Return (X, Y) of the center of cell containing provided text 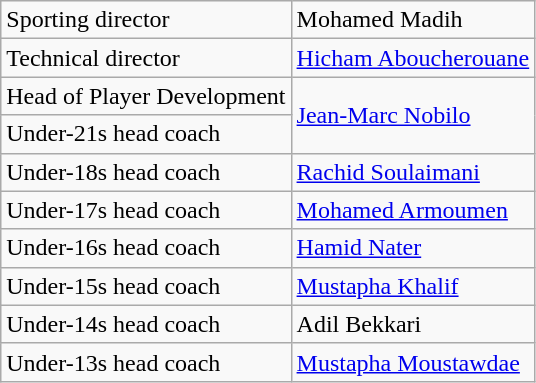
Under-17s head coach (146, 210)
Under-15s head coach (146, 286)
Under-16s head coach (146, 248)
Under-18s head coach (146, 172)
Technical director (146, 58)
Jean-Marc Nobilo (413, 115)
Mustapha Moustawdae (413, 362)
Rachid Soulaimani (413, 172)
Mohamed Armoumen (413, 210)
Under-21s head coach (146, 134)
Sporting director (146, 20)
Mustapha Khalif (413, 286)
Hicham Aboucherouane (413, 58)
Mohamed Madih (413, 20)
Under-14s head coach (146, 324)
Hamid Nater (413, 248)
Under-13s head coach (146, 362)
Head of Player Development (146, 96)
Adil Bekkari (413, 324)
